Extract the [x, y] coordinate from the center of the cell holding the provided text.  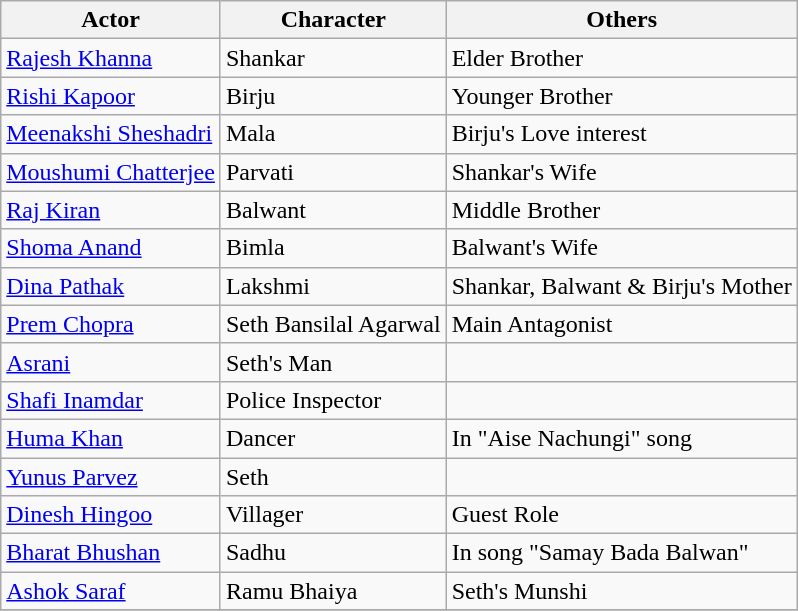
Huma Khan [111, 438]
Dancer [333, 438]
Guest Role [622, 515]
Seth's Man [333, 362]
Elder Brother [622, 58]
Ramu Bhaiya [333, 591]
Moushumi Chatterjee [111, 172]
Seth [333, 477]
Younger Brother [622, 96]
Shankar, Balwant & Birju's Mother [622, 286]
Rishi Kapoor [111, 96]
Bimla [333, 248]
Yunus Parvez [111, 477]
Villager [333, 515]
In song "Samay Bada Balwan" [622, 553]
Main Antagonist [622, 324]
Bharat Bhushan [111, 553]
Seth Bansilal Agarwal [333, 324]
Rajesh Khanna [111, 58]
Sadhu [333, 553]
Actor [111, 20]
In "Aise Nachungi" song [622, 438]
Parvati [333, 172]
Character [333, 20]
Balwant's Wife [622, 248]
Raj Kiran [111, 210]
Asrani [111, 362]
Prem Chopra [111, 324]
Mala [333, 134]
Dina Pathak [111, 286]
Dinesh Hingoo [111, 515]
Meenakshi Sheshadri [111, 134]
Ashok Saraf [111, 591]
Seth's Munshi [622, 591]
Balwant [333, 210]
Others [622, 20]
Birju's Love interest [622, 134]
Lakshmi [333, 286]
Middle Brother [622, 210]
Police Inspector [333, 400]
Shankar's Wife [622, 172]
Shafi Inamdar [111, 400]
Shankar [333, 58]
Shoma Anand [111, 248]
Birju [333, 96]
